Output the (X, Y) coordinate of the center of the cell containing the given text.  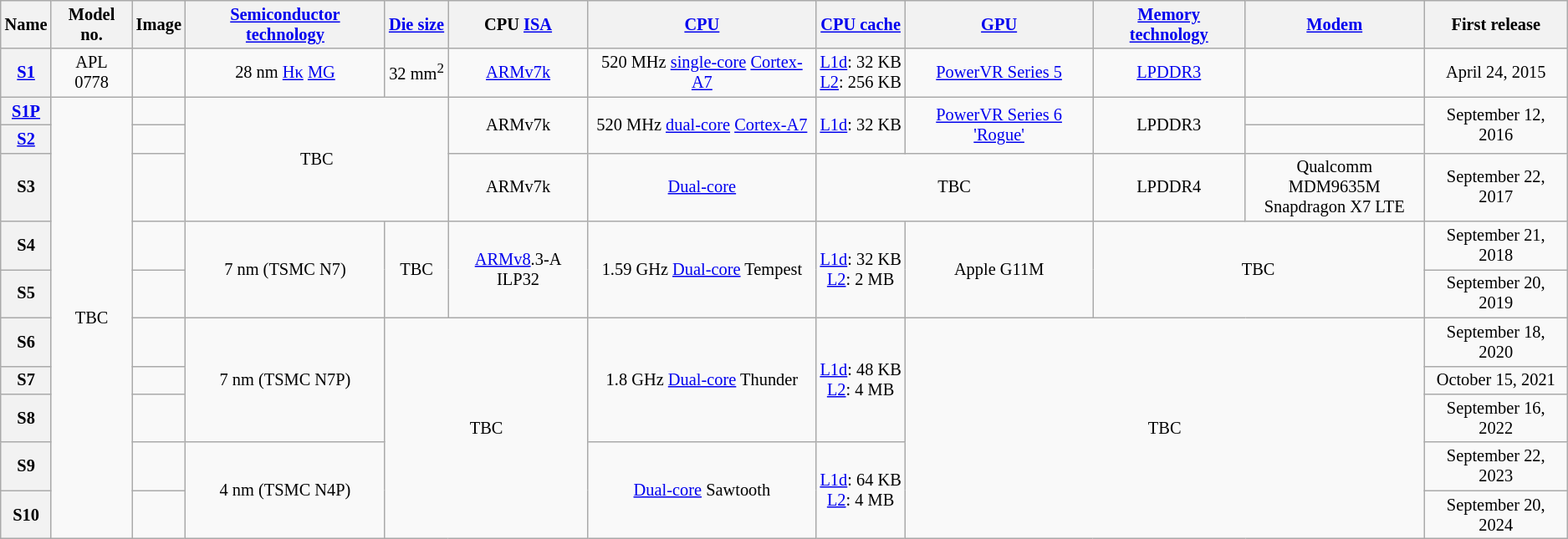
S10 (27, 515)
CPU cache (861, 24)
CPU (702, 24)
September 12, 2016 (1496, 125)
September 21, 2018 (1496, 246)
April 24, 2015 (1496, 73)
PowerVR Series 5 (999, 73)
L1d: 64 KBL2: 4 MB (861, 490)
520 MHz single-core Cortex-A7 (702, 73)
L1d: 48 KBL2: 4 MB (861, 379)
First release (1496, 24)
Model no. (91, 24)
Dual-core Sawtooth (702, 490)
September 18, 2020 (1496, 342)
7 nm (TSMC N7) (285, 269)
September 22, 2017 (1496, 187)
September 16, 2022 (1496, 418)
Qualcomm MDM9635MSnapdragon X7 LTE (1335, 187)
L1d: 32 KBL2: 2 MB (861, 269)
September 20, 2019 (1496, 293)
PowerVR Series 6 'Rogue' (999, 125)
Semiconductor technology (285, 24)
September 20, 2024 (1496, 515)
LPDDR4 (1169, 187)
APL0778 (91, 73)
32 mm2 (416, 73)
Image (159, 24)
S7 (27, 380)
Modem (1335, 24)
S1 (27, 73)
L1d: 32 KBL2: 256 KB (861, 73)
1.8 GHz Dual-core Thunder (702, 379)
CPU ISA (518, 24)
October 15, 2021 (1496, 380)
L1d: 32 KB (861, 125)
4 nm (TSMC N4P) (285, 490)
S3 (27, 187)
September 22, 2023 (1496, 466)
ARMv8.3-A ILP32 (518, 269)
Dual-core (702, 187)
S5 (27, 293)
S9 (27, 466)
Apple G11M (999, 269)
GPU (999, 24)
520 MHz dual-core Cortex-A7 (702, 125)
28 nm Hκ MG (285, 73)
7 nm (TSMC N7P) (285, 379)
S8 (27, 418)
Memory technology (1169, 24)
Die size (416, 24)
S4 (27, 246)
S1P (27, 111)
S2 (27, 139)
S6 (27, 342)
1.59 GHz Dual-core Tempest (702, 269)
Name (27, 24)
